Extract the [X, Y] coordinate from the center of the cell holding the provided text.  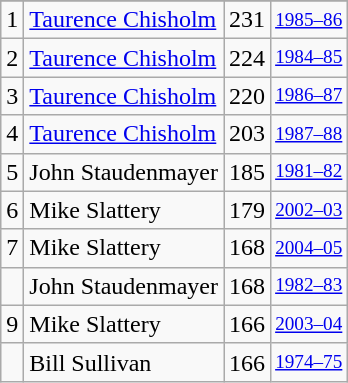
2003–04 [309, 324]
9 [12, 324]
5 [12, 172]
1982–83 [309, 286]
220 [248, 96]
4 [12, 134]
1986–87 [309, 96]
203 [248, 134]
1987–88 [309, 134]
1981–82 [309, 172]
1 [12, 20]
6 [12, 210]
2004–05 [309, 248]
2002–03 [309, 210]
185 [248, 172]
2 [12, 58]
1984–85 [309, 58]
231 [248, 20]
224 [248, 58]
3 [12, 96]
179 [248, 210]
7 [12, 248]
1985–86 [309, 20]
1974–75 [309, 362]
Bill Sullivan [124, 362]
